Extract the (X, Y) coordinate from the center of the cell holding the provided text.  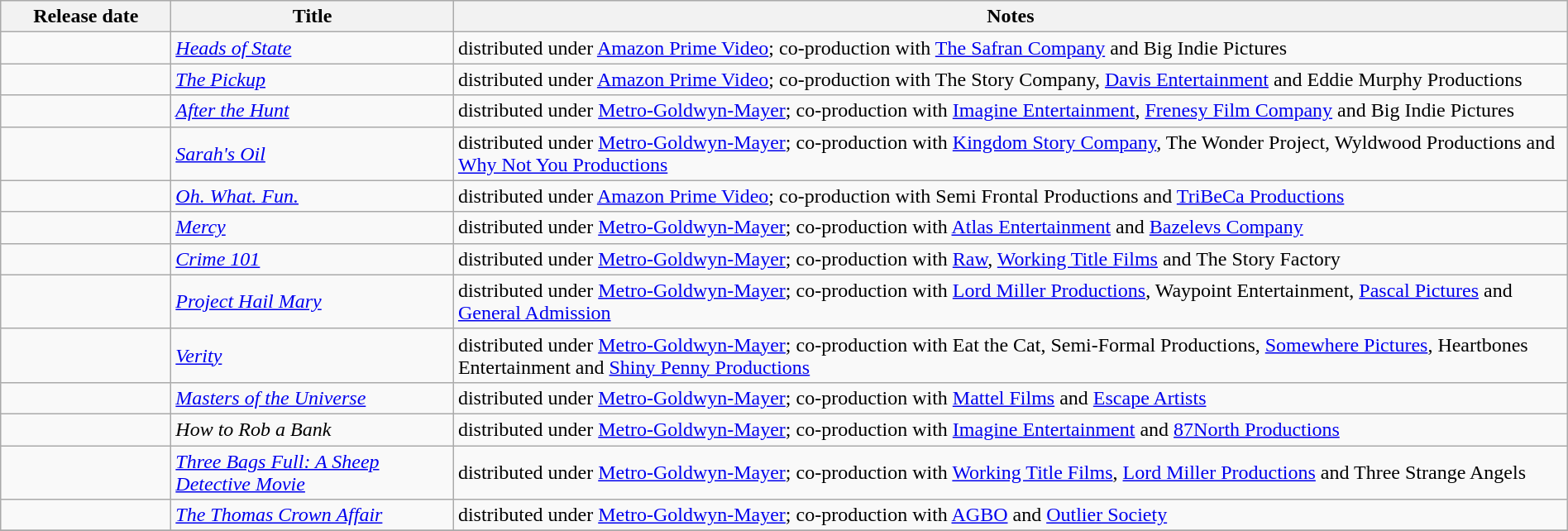
Heads of State (313, 48)
distributed under Amazon Prime Video; co-production with Semi Frontal Productions and TriBeCa Productions (1011, 196)
After the Hunt (313, 111)
distributed under Amazon Prime Video; co-production with The Safran Company and Big Indie Pictures (1011, 48)
Crime 101 (313, 259)
Release date (86, 17)
distributed under Metro-Goldwyn-Mayer; co-production with Lord Miller Productions, Waypoint Entertainment, Pascal Pictures and General Admission (1011, 301)
Mercy (313, 227)
distributed under Metro-Goldwyn-Mayer; co-production with Working Title Films, Lord Miller Productions and Three Strange Angels (1011, 471)
distributed under Amazon Prime Video; co-production with The Story Company, Davis Entertainment and Eddie Murphy Productions (1011, 79)
distributed under Metro-Goldwyn-Mayer; co-production with AGBO and Outlier Society (1011, 515)
The Thomas Crown Affair (313, 515)
The Pickup (313, 79)
distributed under Metro-Goldwyn-Mayer; co-production with Imagine Entertainment and 87North Productions (1011, 429)
distributed under Metro-Goldwyn-Mayer; co-production with Mattel Films and Escape Artists (1011, 398)
Title (313, 17)
distributed under Metro-Goldwyn-Mayer; co-production with Imagine Entertainment, Frenesy Film Company and Big Indie Pictures (1011, 111)
Masters of the Universe (313, 398)
Sarah's Oil (313, 154)
How to Rob a Bank (313, 429)
Oh. What. Fun. (313, 196)
distributed under Metro-Goldwyn-Mayer; co-production with Kingdom Story Company, The Wonder Project, Wyldwood Productions and Why Not You Productions (1011, 154)
distributed under Metro-Goldwyn-Mayer; co-production with Raw, Working Title Films and The Story Factory (1011, 259)
distributed under Metro-Goldwyn-Mayer; co-production with Atlas Entertainment and Bazelevs Company (1011, 227)
Verity (313, 356)
Project Hail Mary (313, 301)
Three Bags Full: A Sheep Detective Movie (313, 471)
Notes (1011, 17)
